Pinpoint the cell where the given text exists, returning its [X, Y] midpoint coordinate. 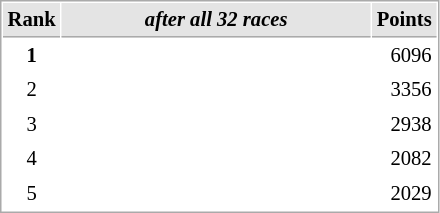
4 [32, 158]
2029 [404, 194]
2938 [404, 124]
after all 32 races [216, 20]
2 [32, 90]
Rank [32, 20]
Points [404, 20]
1 [32, 56]
6096 [404, 56]
2082 [404, 158]
3356 [404, 90]
3 [32, 124]
5 [32, 194]
